Return (x, y) of the center of cell containing provided text 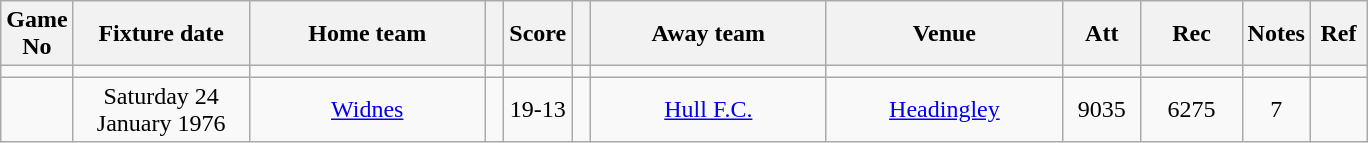
Fixture date (161, 34)
Venue (944, 34)
Saturday 24 January 1976 (161, 110)
Home team (367, 34)
Rec (1192, 34)
6275 (1192, 110)
Notes (1276, 34)
Score (538, 34)
Hull F.C. (708, 110)
7 (1276, 110)
Widnes (367, 110)
Away team (708, 34)
Ref (1338, 34)
Att (1102, 34)
Game No (37, 34)
Headingley (944, 110)
9035 (1102, 110)
19-13 (538, 110)
